For the text-containing cell, return its midpoint in [x, y] coordinate format. 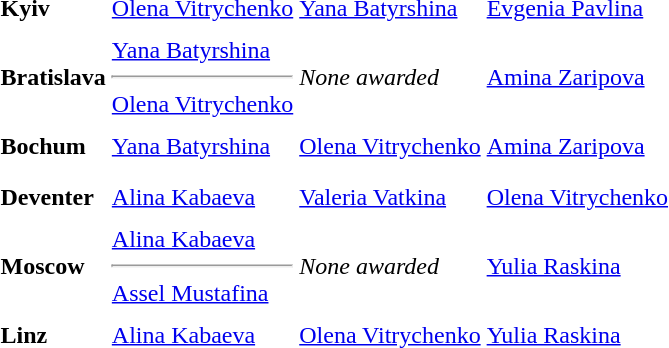
Yulia Raskina [577, 266]
Yana Batyrshina [202, 146]
Alina Kabaeva Assel Mustafina [202, 266]
Alina Kabaeva [202, 197]
Yana Batyrshina Olena Vitrychenko [202, 77]
Valeria Vatkina [390, 197]
